Determine the (X, Y) coordinate at the center of the cell enclosing the given text.  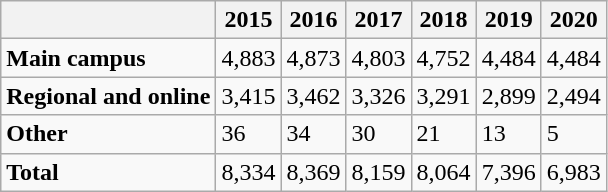
3,326 (378, 96)
3,291 (444, 96)
2016 (314, 20)
2,494 (574, 96)
8,369 (314, 172)
36 (248, 134)
Regional and online (108, 96)
8,159 (378, 172)
8,064 (444, 172)
2020 (574, 20)
3,462 (314, 96)
Main campus (108, 58)
2017 (378, 20)
21 (444, 134)
2019 (508, 20)
Total (108, 172)
5 (574, 134)
34 (314, 134)
13 (508, 134)
3,415 (248, 96)
4,803 (378, 58)
2,899 (508, 96)
4,883 (248, 58)
7,396 (508, 172)
6,983 (574, 172)
Other (108, 134)
2018 (444, 20)
4,752 (444, 58)
30 (378, 134)
4,873 (314, 58)
8,334 (248, 172)
2015 (248, 20)
